Capture the cell that displays the provided text and extract its [X, Y] central coordinate. 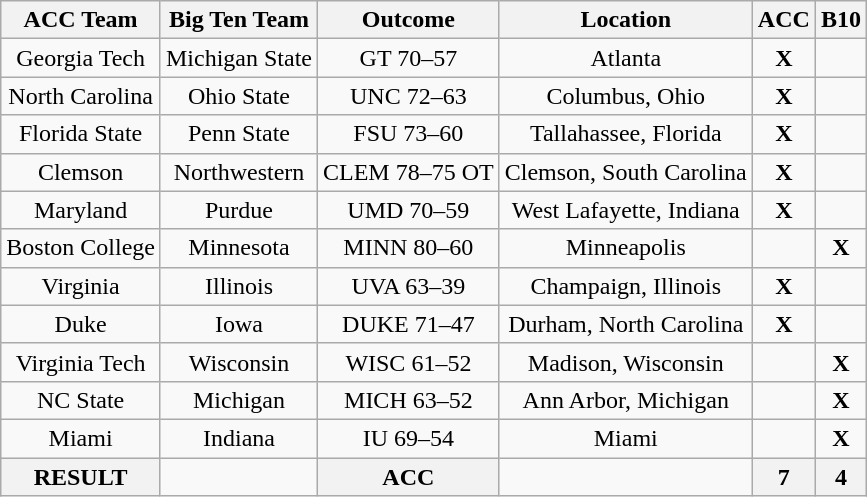
Florida State [81, 134]
MINN 80–60 [409, 248]
Duke [81, 324]
Minnesota [238, 248]
Penn State [238, 134]
Michigan [238, 400]
GT 70–57 [409, 58]
UMD 70–59 [409, 210]
Location [626, 20]
Clemson, South Carolina [626, 172]
UNC 72–63 [409, 96]
DUKE 71–47 [409, 324]
Columbus, Ohio [626, 96]
Champaign, Illinois [626, 286]
4 [840, 477]
FSU 73–60 [409, 134]
Maryland [81, 210]
Madison, Wisconsin [626, 362]
Clemson [81, 172]
Outcome [409, 20]
Big Ten Team [238, 20]
West Lafayette, Indiana [626, 210]
Wisconsin [238, 362]
Michigan State [238, 58]
Durham, North Carolina [626, 324]
NC State [81, 400]
Virginia Tech [81, 362]
Purdue [238, 210]
Boston College [81, 248]
Northwestern [238, 172]
Ann Arbor, Michigan [626, 400]
CLEM 78–75 OT [409, 172]
Illinois [238, 286]
Tallahassee, Florida [626, 134]
MICH 63–52 [409, 400]
RESULT [81, 477]
Virginia [81, 286]
B10 [840, 20]
UVA 63–39 [409, 286]
IU 69–54 [409, 438]
Iowa [238, 324]
North Carolina [81, 96]
WISC 61–52 [409, 362]
ACC Team [81, 20]
Ohio State [238, 96]
Georgia Tech [81, 58]
Atlanta [626, 58]
Minneapolis [626, 248]
7 [784, 477]
Indiana [238, 438]
